Scan for the cell matching the given text and deliver its [x, y] coordinate at center. 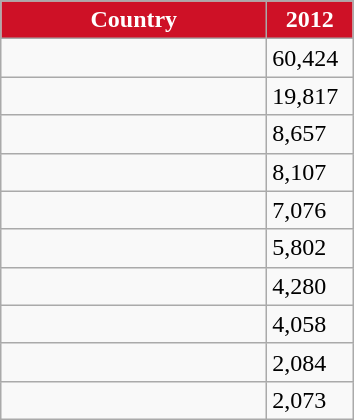
2012 [310, 20]
4,280 [310, 286]
Country [134, 20]
19,817 [310, 96]
60,424 [310, 58]
4,058 [310, 324]
8,107 [310, 172]
8,657 [310, 134]
2,084 [310, 362]
2,073 [310, 400]
7,076 [310, 210]
5,802 [310, 248]
